For the text-containing cell, return its midpoint in [x, y] coordinate format. 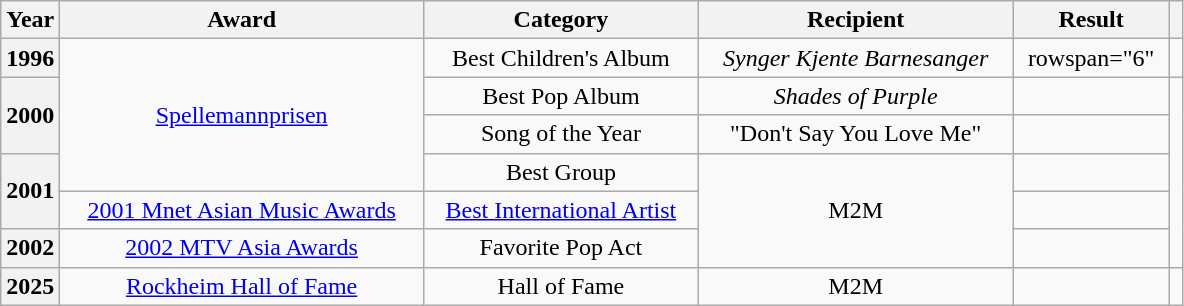
Song of the Year [560, 134]
2001 Mnet Asian Music Awards [242, 210]
Shades of Purple [855, 96]
Spellemannprisen [242, 115]
Rockheim Hall of Fame [242, 286]
Result [1091, 20]
2000 [30, 115]
Recipient [855, 20]
2025 [30, 286]
Hall of Fame [560, 286]
Best International Artist [560, 210]
rowspan="6" [1091, 58]
Best Children's Album [560, 58]
"Don't Say You Love Me" [855, 134]
Synger Kjente Barnesanger [855, 58]
Award [242, 20]
Year [30, 20]
2001 [30, 191]
2002 [30, 248]
Favorite Pop Act [560, 248]
2002 MTV Asia Awards [242, 248]
1996 [30, 58]
Best Group [560, 172]
Category [560, 20]
Best Pop Album [560, 96]
